Detect which cell encompasses the target text, then output its [X, Y] center coordinate. 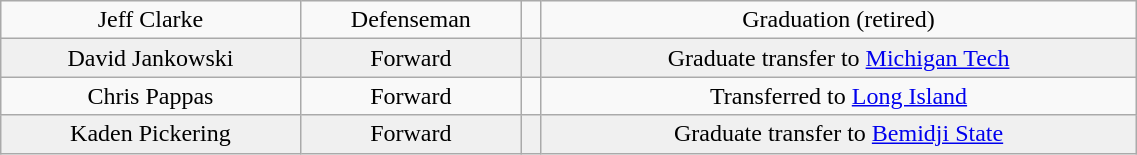
Graduation (retired) [838, 20]
Chris Pappas [150, 96]
Graduate transfer to Bemidji State [838, 134]
Transferred to Long Island [838, 96]
Jeff Clarke [150, 20]
Kaden Pickering [150, 134]
Graduate transfer to Michigan Tech [838, 58]
Defenseman [411, 20]
David Jankowski [150, 58]
